Detect which cell encompasses the target text, then output its (x, y) center coordinate. 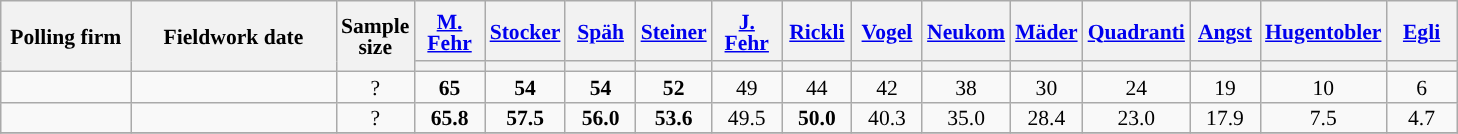
Mäder (1046, 31)
28.4 (1046, 118)
38 (966, 86)
Fieldwork date (234, 36)
4.7 (1421, 118)
23.0 (1136, 118)
10 (1323, 86)
Polling firm (66, 36)
17.9 (1225, 118)
Stocker (526, 31)
35.0 (966, 118)
42 (887, 86)
Neukom (966, 31)
Samplesize (375, 36)
J. Fehr (747, 31)
Egli (1421, 31)
7.5 (1323, 118)
49 (747, 86)
Rickli (817, 31)
50.0 (817, 118)
19 (1225, 86)
56.0 (600, 118)
Steiner (674, 31)
40.3 (887, 118)
52 (674, 86)
49.5 (747, 118)
Angst (1225, 31)
Hugentobler (1323, 31)
65.8 (449, 118)
Späh (600, 31)
53.6 (674, 118)
44 (817, 86)
30 (1046, 86)
57.5 (526, 118)
24 (1136, 86)
M. Fehr (449, 31)
65 (449, 86)
Vogel (887, 31)
6 (1421, 86)
Quadranti (1136, 31)
